Scan for the cell matching the given text and deliver its (X, Y) coordinate at center. 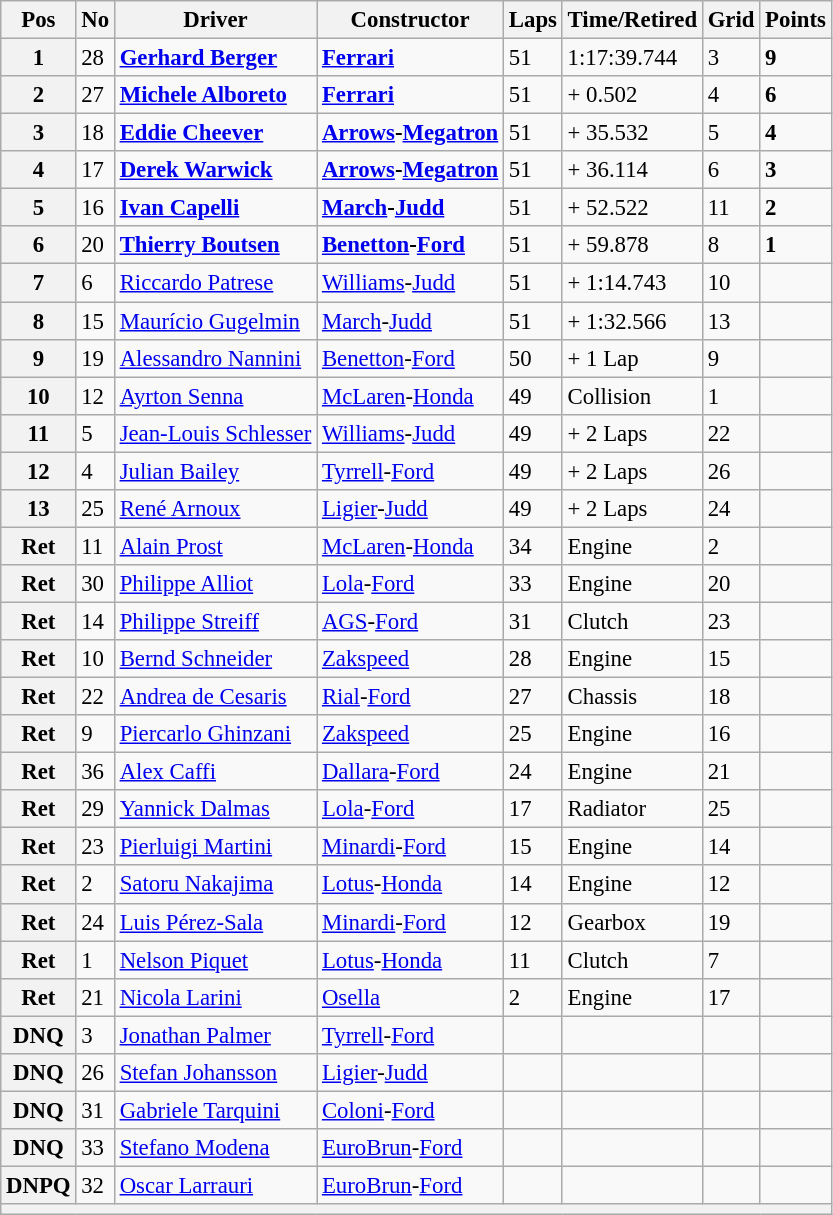
Andrea de Cesaris (215, 697)
+ 0.502 (632, 95)
Radiator (632, 809)
Stefano Modena (215, 1148)
50 (534, 358)
Yannick Dalmas (215, 809)
+ 35.532 (632, 133)
Pos (38, 20)
+ 59.878 (632, 245)
Luis Pérez-Sala (215, 922)
DNPQ (38, 1185)
Michele Alboreto (215, 95)
Stefan Johansson (215, 1073)
Oscar Larrauri (215, 1185)
1:17:39.744 (632, 58)
Maurício Gugelmin (215, 321)
Grid (730, 20)
Osella (410, 997)
Derek Warwick (215, 170)
32 (95, 1185)
Alessandro Nannini (215, 358)
Chassis (632, 697)
Nelson Piquet (215, 960)
René Arnoux (215, 509)
Nicola Larini (215, 997)
Satoru Nakajima (215, 885)
+ 1:32.566 (632, 321)
Gabriele Tarquini (215, 1110)
Points (796, 20)
Eddie Cheever (215, 133)
Coloni-Ford (410, 1110)
+ 1 Lap (632, 358)
Gerhard Berger (215, 58)
Pierluigi Martini (215, 847)
Jean-Louis Schlesser (215, 433)
29 (95, 809)
30 (95, 584)
Thierry Boutsen (215, 245)
Philippe Streiff (215, 621)
Dallara-Ford (410, 772)
Jonathan Palmer (215, 1035)
Laps (534, 20)
Ivan Capelli (215, 208)
Constructor (410, 20)
Driver (215, 20)
+ 1:14.743 (632, 283)
+ 36.114 (632, 170)
34 (534, 546)
Collision (632, 396)
AGS-Ford (410, 621)
Bernd Schneider (215, 659)
No (95, 20)
36 (95, 772)
+ 52.522 (632, 208)
Ayrton Senna (215, 396)
Riccardo Patrese (215, 283)
Julian Bailey (215, 471)
Piercarlo Ghinzani (215, 734)
Rial-Ford (410, 697)
Philippe Alliot (215, 584)
Gearbox (632, 922)
Time/Retired (632, 20)
Alex Caffi (215, 772)
Alain Prost (215, 546)
